Find where the given text appears and provide that cell's center as (x, y) coordinate. 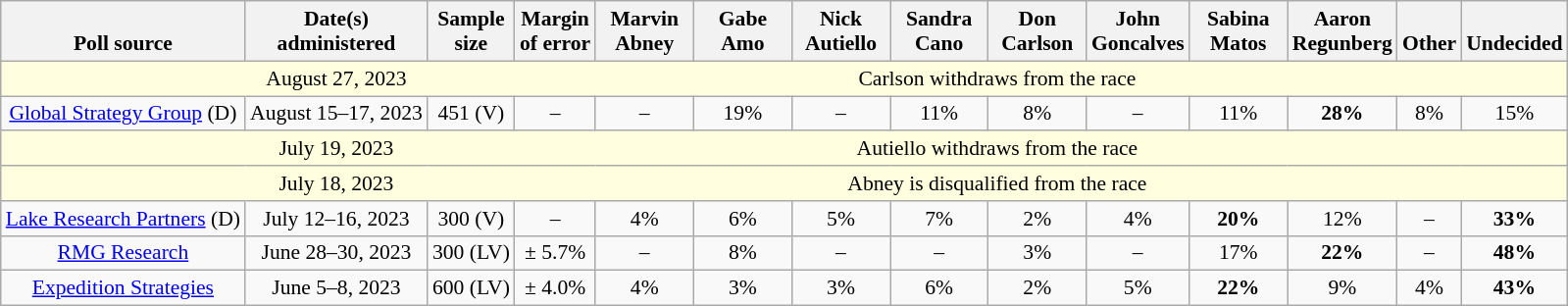
Gabe Amo (742, 31)
RMG Research (124, 253)
June 5–8, 2023 (336, 288)
17% (1239, 253)
± 5.7% (555, 253)
Global Strategy Group (D) (124, 114)
33% (1514, 219)
43% (1514, 288)
August 15–17, 2023 (336, 114)
Marginof error (555, 31)
July 12–16, 2023 (336, 219)
Expedition Strategies (124, 288)
Marvin Abney (644, 31)
48% (1514, 253)
15% (1514, 114)
Date(s)administered (336, 31)
John Goncalves (1138, 31)
300 (LV) (471, 253)
300 (V) (471, 219)
20% (1239, 219)
± 4.0% (555, 288)
7% (939, 219)
Sandra Cano (939, 31)
July 18, 2023 (336, 183)
Undecided (1514, 31)
Other (1430, 31)
June 28–30, 2023 (336, 253)
July 19, 2023 (336, 149)
Abney is disqualified from the race (998, 183)
28% (1342, 114)
Carlson withdraws from the race (998, 78)
Sabina Matos (1239, 31)
12% (1342, 219)
451 (V) (471, 114)
August 27, 2023 (336, 78)
Don Carlson (1037, 31)
Autiello withdraws from the race (998, 149)
9% (1342, 288)
Nick Autiello (840, 31)
600 (LV) (471, 288)
Samplesize (471, 31)
Poll source (124, 31)
Lake Research Partners (D) (124, 219)
19% (742, 114)
Aaron Regunberg (1342, 31)
